Return the (X, Y) coordinate for the center point of the cell that contains the specified text.  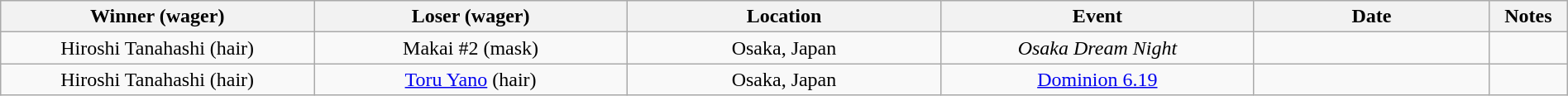
Notes (1528, 17)
Osaka Dream Night (1097, 48)
Dominion 6.19 (1097, 79)
Location (784, 17)
Makai #2 (mask) (471, 48)
Event (1097, 17)
Date (1371, 17)
Toru Yano (hair) (471, 79)
Loser (wager) (471, 17)
Winner (wager) (157, 17)
